Search for the cell housing the specified text and yield its (x, y) center coordinate. 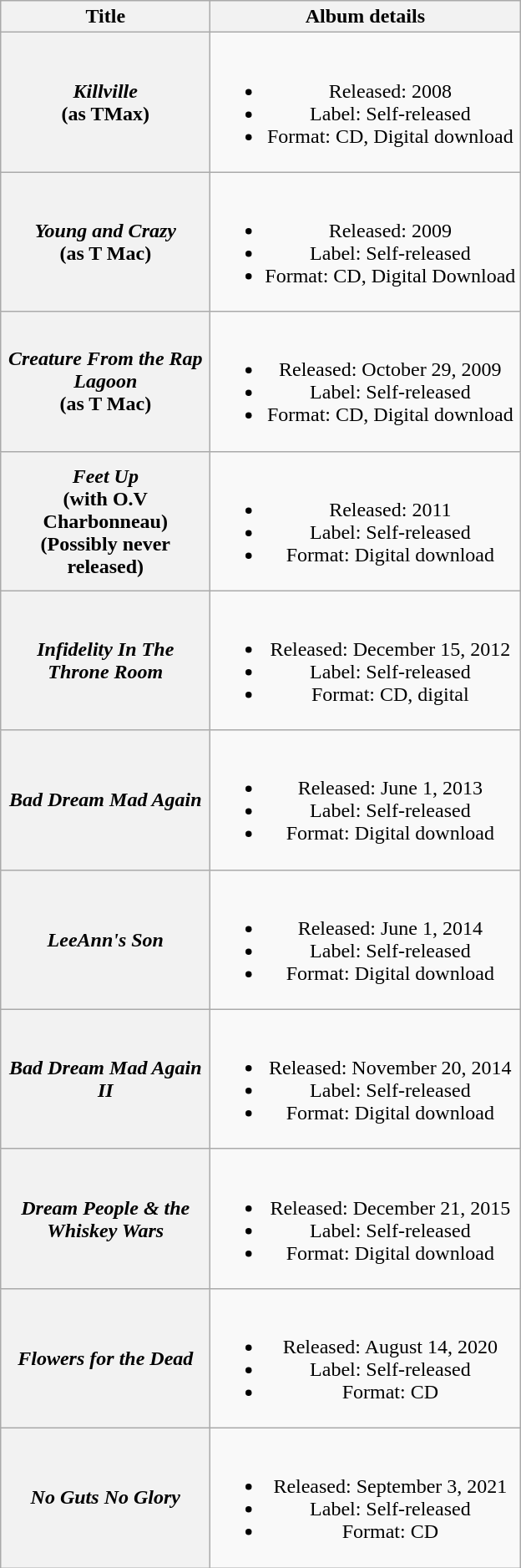
Bad Dream Mad Again (105, 800)
Flowers for the Dead (105, 1358)
Released: December 15, 2012Label: Self-releasedFormat: CD, digital (366, 660)
No Guts No Glory (105, 1497)
Released: 2008Label: Self-releasedFormat: CD, Digital download (366, 102)
Title (105, 17)
Released: November 20, 2014Label: Self-releasedFormat: Digital download (366, 1079)
Bad Dream Mad Again II (105, 1079)
Album details (366, 17)
Released: 2011Label: Self-releasedFormat: Digital download (366, 521)
Released: June 1, 2013Label: Self-releasedFormat: Digital download (366, 800)
Released: June 1, 2014Label: Self-releasedFormat: Digital download (366, 939)
Released: October 29, 2009Label: Self-releasedFormat: CD, Digital download (366, 381)
Killville(as TMax) (105, 102)
Feet Up(with O.V Charbonneau)(Possibly never released) (105, 521)
Young and Crazy(as T Mac) (105, 242)
Released: December 21, 2015Label: Self-releasedFormat: Digital download (366, 1218)
Infidelity In The Throne Room (105, 660)
Dream People & the Whiskey Wars (105, 1218)
LeeAnn's Son (105, 939)
Creature From the Rap Lagoon(as T Mac) (105, 381)
Released: 2009Label: Self-releasedFormat: CD, Digital Download (366, 242)
Released: September 3, 2021Label: Self-releasedFormat: CD (366, 1497)
Released: August 14, 2020Label: Self-releasedFormat: CD (366, 1358)
